From the cell containing the given text, extract its center point as [X, Y] coordinate. 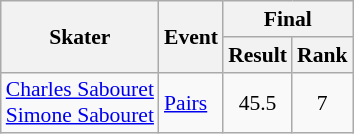
Charles Sabouret Simone Sabouret [80, 102]
Pairs [191, 102]
45.5 [258, 102]
Event [191, 36]
Skater [80, 36]
Result [258, 55]
Final [288, 19]
Rank [322, 55]
7 [322, 102]
